For the text-containing cell, return its midpoint in [x, y] coordinate format. 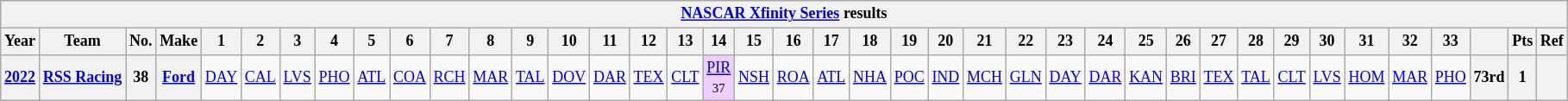
4 [335, 41]
NHA [870, 78]
73rd [1489, 78]
No. [141, 41]
16 [793, 41]
Pts [1523, 41]
23 [1065, 41]
20 [945, 41]
RSS Racing [82, 78]
9 [530, 41]
COA [411, 78]
CAL [260, 78]
Ref [1552, 41]
30 [1327, 41]
26 [1183, 41]
33 [1451, 41]
25 [1146, 41]
38 [141, 78]
11 [611, 41]
HOM [1366, 78]
NASCAR Xfinity Series results [784, 14]
PIR37 [719, 78]
31 [1366, 41]
IND [945, 78]
10 [569, 41]
KAN [1146, 78]
28 [1256, 41]
2 [260, 41]
24 [1106, 41]
BRI [1183, 78]
19 [909, 41]
Team [82, 41]
ROA [793, 78]
3 [297, 41]
Make [179, 41]
13 [685, 41]
29 [1292, 41]
7 [449, 41]
21 [985, 41]
MCH [985, 78]
14 [719, 41]
5 [372, 41]
Ford [179, 78]
6 [411, 41]
8 [491, 41]
2022 [21, 78]
DOV [569, 78]
18 [870, 41]
12 [649, 41]
15 [754, 41]
27 [1219, 41]
NSH [754, 78]
RCH [449, 78]
Year [21, 41]
17 [831, 41]
GLN [1025, 78]
POC [909, 78]
22 [1025, 41]
32 [1410, 41]
